Extract the [x, y] coordinate from the center of the cell holding the provided text.  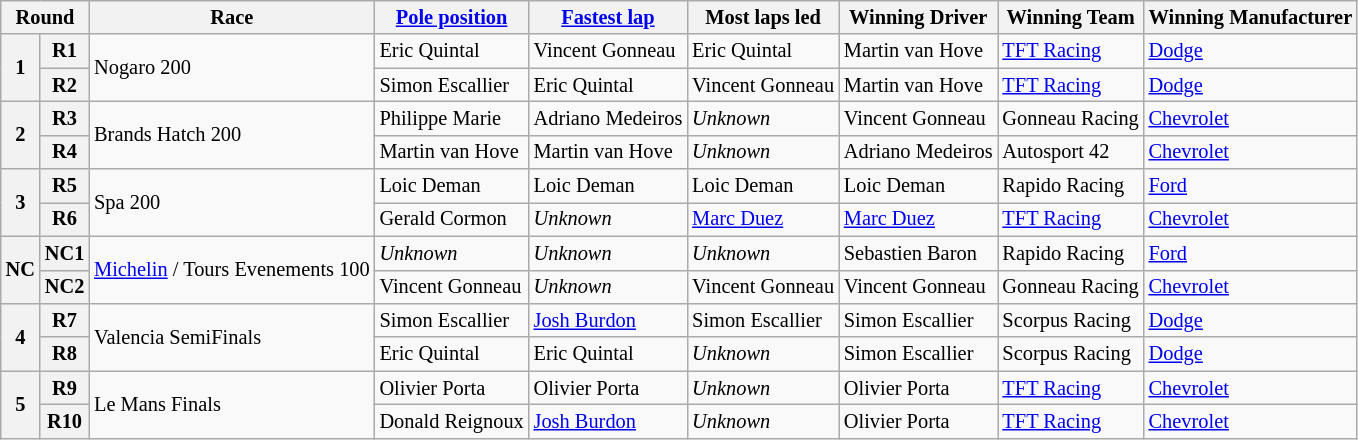
Winning Driver [918, 17]
R2 [64, 85]
NC2 [64, 287]
NC1 [64, 253]
Nogaro 200 [232, 68]
Winning Team [1071, 17]
Pole position [452, 17]
Valencia SemiFinals [232, 336]
5 [20, 404]
Race [232, 17]
1 [20, 68]
Spa 200 [232, 202]
Philippe Marie [452, 118]
3 [20, 202]
R8 [64, 354]
Brands Hatch 200 [232, 134]
Round [45, 17]
Michelin / Tours Evenements 100 [232, 270]
Le Mans Finals [232, 404]
R5 [64, 186]
R4 [64, 152]
Most laps led [763, 17]
Sebastien Baron [918, 253]
Donald Reignoux [452, 421]
R10 [64, 421]
Gerald Cormon [452, 219]
R7 [64, 320]
R3 [64, 118]
NC [20, 270]
Autosport 42 [1071, 152]
Winning Manufacturer [1250, 17]
Fastest lap [608, 17]
4 [20, 336]
R1 [64, 51]
R6 [64, 219]
2 [20, 134]
R9 [64, 388]
